From the cell containing the given text, extract its center point as (X, Y) coordinate. 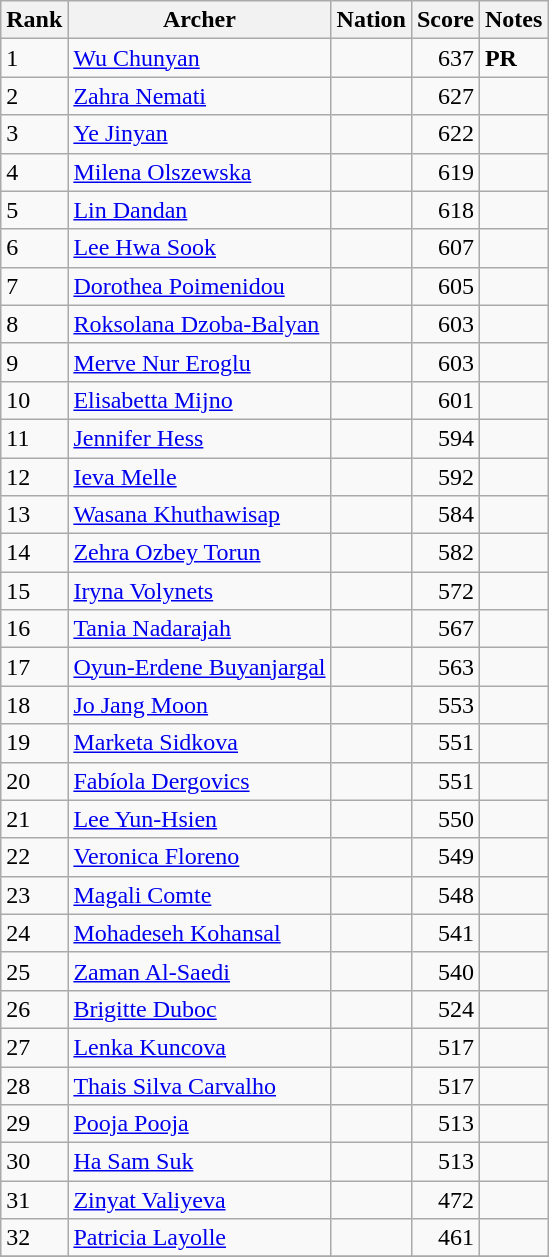
592 (445, 477)
6 (34, 248)
Zahra Nemati (200, 96)
22 (34, 857)
Jo Jang Moon (200, 705)
Archer (200, 20)
Pooja Pooja (200, 1124)
4 (34, 172)
5 (34, 210)
30 (34, 1162)
584 (445, 515)
Wasana Khuthawisap (200, 515)
19 (34, 743)
Veronica Floreno (200, 857)
Roksolana Dzoba-Balyan (200, 324)
32 (34, 1238)
461 (445, 1238)
572 (445, 591)
31 (34, 1200)
618 (445, 210)
Notes (513, 20)
Mohadeseh Kohansal (200, 933)
7 (34, 286)
11 (34, 438)
Oyun-Erdene Buyanjargal (200, 667)
21 (34, 819)
16 (34, 629)
Iryna Volynets (200, 591)
25 (34, 971)
582 (445, 553)
23 (34, 895)
524 (445, 1009)
540 (445, 971)
Nation (371, 20)
Elisabetta Mijno (200, 400)
3 (34, 134)
Lee Hwa Sook (200, 248)
541 (445, 933)
627 (445, 96)
Lenka Kuncova (200, 1047)
15 (34, 591)
Tania Nadarajah (200, 629)
Zaman Al-Saedi (200, 971)
Score (445, 20)
567 (445, 629)
Patricia Layolle (200, 1238)
24 (34, 933)
26 (34, 1009)
9 (34, 362)
Zehra Ozbey Torun (200, 553)
17 (34, 667)
472 (445, 1200)
Ye Jinyan (200, 134)
PR (513, 58)
27 (34, 1047)
8 (34, 324)
Thais Silva Carvalho (200, 1085)
607 (445, 248)
Brigitte Duboc (200, 1009)
Jennifer Hess (200, 438)
619 (445, 172)
605 (445, 286)
1 (34, 58)
Fabíola Dergovics (200, 781)
Marketa Sidkova (200, 743)
29 (34, 1124)
2 (34, 96)
18 (34, 705)
553 (445, 705)
12 (34, 477)
594 (445, 438)
622 (445, 134)
Zinyat Valiyeva (200, 1200)
14 (34, 553)
Magali Comte (200, 895)
563 (445, 667)
20 (34, 781)
Merve Nur Eroglu (200, 362)
548 (445, 895)
549 (445, 857)
Dorothea Poimenidou (200, 286)
550 (445, 819)
Ha Sam Suk (200, 1162)
28 (34, 1085)
Rank (34, 20)
Lee Yun-Hsien (200, 819)
Lin Dandan (200, 210)
601 (445, 400)
637 (445, 58)
Wu Chunyan (200, 58)
Ieva Melle (200, 477)
10 (34, 400)
Milena Olszewska (200, 172)
13 (34, 515)
